Find where the given text appears and provide that cell's center as [X, Y] coordinate. 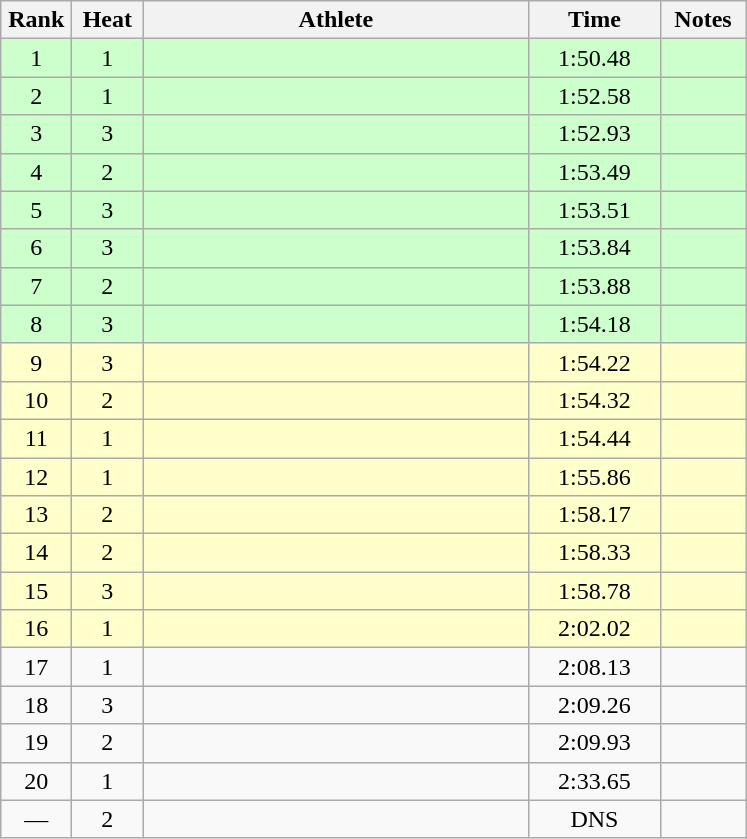
20 [36, 781]
9 [36, 362]
17 [36, 667]
4 [36, 172]
1:54.44 [594, 438]
Rank [36, 20]
7 [36, 286]
1:52.93 [594, 134]
19 [36, 743]
Athlete [336, 20]
14 [36, 553]
1:58.17 [594, 515]
2:09.93 [594, 743]
1:53.84 [594, 248]
— [36, 819]
DNS [594, 819]
10 [36, 400]
1:58.33 [594, 553]
Heat [108, 20]
1:54.22 [594, 362]
8 [36, 324]
1:50.48 [594, 58]
Time [594, 20]
1:53.88 [594, 286]
2:09.26 [594, 705]
13 [36, 515]
11 [36, 438]
1:53.49 [594, 172]
15 [36, 591]
2:33.65 [594, 781]
12 [36, 477]
1:53.51 [594, 210]
1:58.78 [594, 591]
Notes [703, 20]
1:54.18 [594, 324]
2:02.02 [594, 629]
1:55.86 [594, 477]
1:54.32 [594, 400]
16 [36, 629]
6 [36, 248]
1:52.58 [594, 96]
2:08.13 [594, 667]
5 [36, 210]
18 [36, 705]
